Find where the given text appears and provide that cell's center as [X, Y] coordinate. 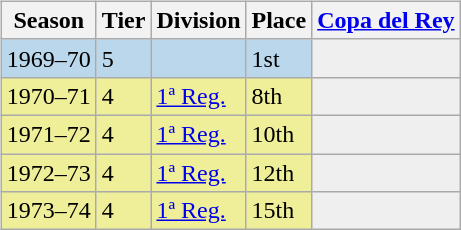
10th [279, 134]
1970–71 [48, 96]
5 [124, 58]
12th [279, 173]
1st [279, 58]
Place [279, 20]
1973–74 [48, 211]
Division [198, 20]
8th [279, 96]
1972–73 [48, 173]
Tier [124, 20]
Copa del Rey [386, 20]
1971–72 [48, 134]
1969–70 [48, 58]
15th [279, 211]
Season [48, 20]
